Output the [x, y] coordinate of the center of the cell containing the given text.  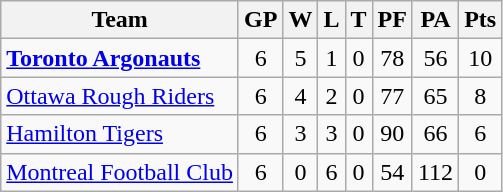
W [300, 20]
54 [392, 172]
8 [480, 96]
L [332, 20]
10 [480, 58]
66 [435, 134]
Ottawa Rough Riders [120, 96]
78 [392, 58]
Hamilton Tigers [120, 134]
Toronto Argonauts [120, 58]
77 [392, 96]
4 [300, 96]
PA [435, 20]
Pts [480, 20]
56 [435, 58]
T [358, 20]
90 [392, 134]
1 [332, 58]
GP [260, 20]
65 [435, 96]
Team [120, 20]
112 [435, 172]
2 [332, 96]
5 [300, 58]
PF [392, 20]
Montreal Football Club [120, 172]
